From the cell containing the given text, extract its center point as (X, Y) coordinate. 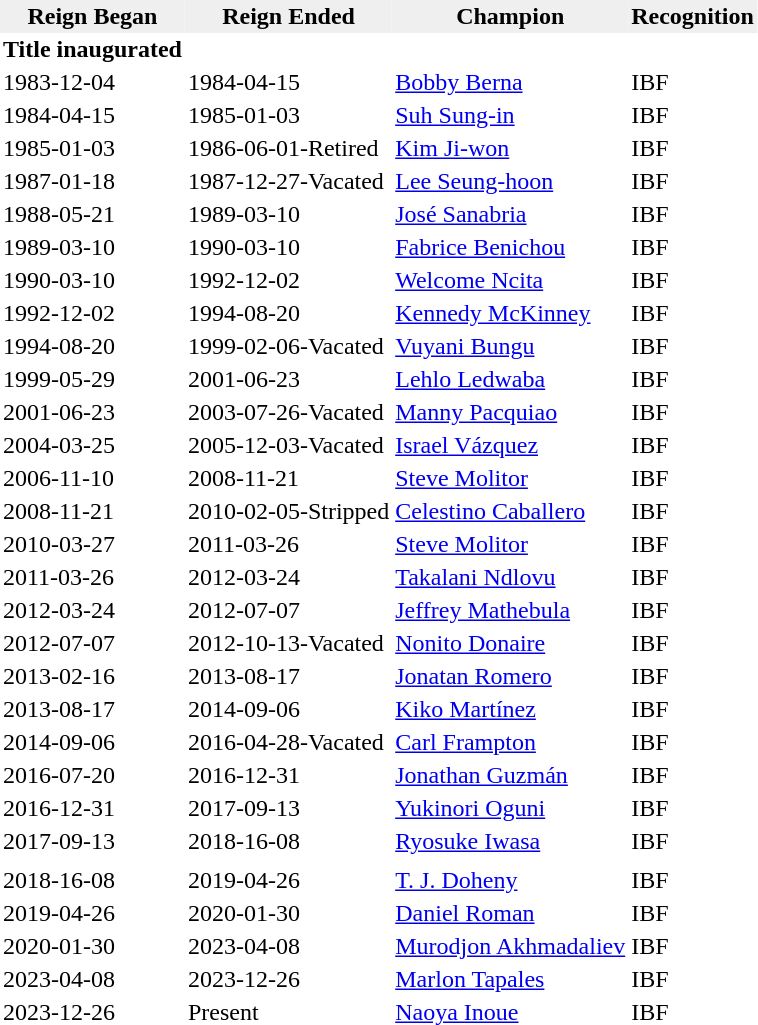
1983-12-04 (92, 82)
1987-01-18 (92, 182)
2016-04-28-Vacated (288, 742)
1988-05-21 (92, 214)
Bobby Berna (510, 82)
Jeffrey Mathebula (510, 610)
1999-02-06-Vacated (288, 346)
Reign Began (92, 16)
2003-07-26-Vacated (288, 412)
Reign Ended (288, 16)
Recognition (692, 16)
Vuyani Bungu (510, 346)
Takalani Ndlovu (510, 578)
2005-12-03-Vacated (288, 446)
Murodjon Akhmadaliev (510, 946)
2010-02-05-Stripped (288, 512)
Carl Frampton (510, 742)
Ryosuke Iwasa (510, 842)
Celestino Caballero (510, 512)
Lee Seung-hoon (510, 182)
Marlon Tapales (510, 980)
2023-12-26 (288, 980)
T. J. Doheny (510, 880)
Kiko Martínez (510, 710)
José Sanabria (510, 214)
Title inaugurated (92, 50)
Suh Sung-in (510, 116)
Yukinori Oguni (510, 808)
1999-05-29 (92, 380)
1986-06-01-Retired (288, 148)
Manny Pacquiao (510, 412)
Fabrice Benichou (510, 248)
1987-12-27-Vacated (288, 182)
Israel Vázquez (510, 446)
Jonathan Guzmán (510, 776)
Kim Ji-won (510, 148)
Welcome Ncita (510, 280)
2016-07-20 (92, 776)
Nonito Donaire (510, 644)
Lehlo Ledwaba (510, 380)
Daniel Roman (510, 914)
2013-02-16 (92, 676)
2010-03-27 (92, 544)
2006-11-10 (92, 478)
Jonatan Romero (510, 676)
2004-03-25 (92, 446)
Kennedy McKinney (510, 314)
Champion (510, 16)
2012-10-13-Vacated (288, 644)
